Scan for the cell matching the given text and deliver its (X, Y) coordinate at center. 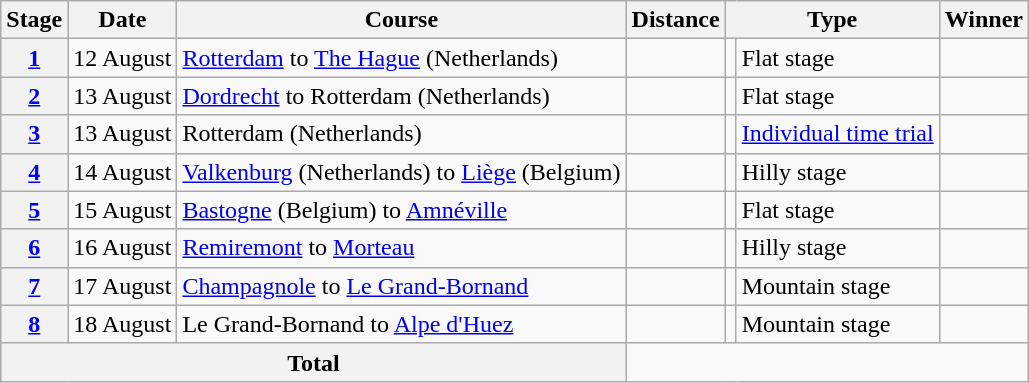
Total (314, 362)
Stage (34, 20)
Dordrecht to Rotterdam (Netherlands) (402, 96)
15 August (122, 210)
Individual time trial (838, 134)
8 (34, 324)
18 August (122, 324)
Date (122, 20)
Remiremont to Morteau (402, 248)
Valkenburg (Netherlands) to Liège (Belgium) (402, 172)
1 (34, 58)
Rotterdam to The Hague (Netherlands) (402, 58)
Champagnole to Le Grand-Bornand (402, 286)
6 (34, 248)
4 (34, 172)
Type (832, 20)
5 (34, 210)
3 (34, 134)
17 August (122, 286)
2 (34, 96)
Course (402, 20)
14 August (122, 172)
Le Grand-Bornand to Alpe d'Huez (402, 324)
Distance (676, 20)
7 (34, 286)
12 August (122, 58)
Bastogne (Belgium) to Amnéville (402, 210)
16 August (122, 248)
Rotterdam (Netherlands) (402, 134)
Winner (984, 20)
